Locate the cell with the specified text and output its (x, y) center coordinate. 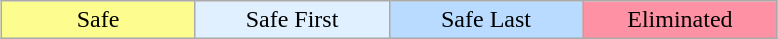
Safe Last (486, 20)
Eliminated (680, 20)
Safe (98, 20)
Safe First (292, 20)
